Locate the cell with the specified text and output its (X, Y) center coordinate. 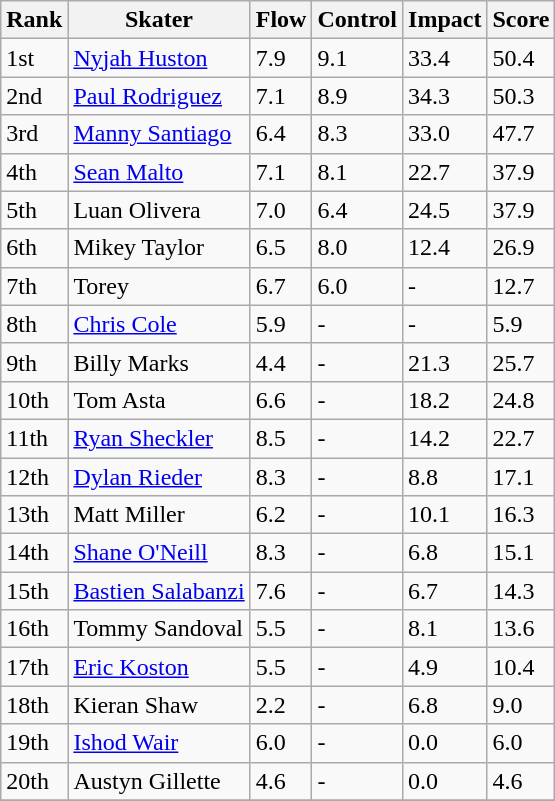
18th (34, 705)
Torey (159, 286)
33.0 (445, 134)
10.1 (445, 515)
8.5 (281, 438)
Skater (159, 20)
Billy Marks (159, 362)
Tom Asta (159, 400)
47.7 (521, 134)
50.4 (521, 58)
9th (34, 362)
Ryan Sheckler (159, 438)
24.8 (521, 400)
21.3 (445, 362)
Impact (445, 20)
6.2 (281, 515)
9.0 (521, 705)
8.8 (445, 477)
26.9 (521, 248)
17th (34, 667)
15.1 (521, 553)
10th (34, 400)
Control (358, 20)
11th (34, 438)
33.4 (445, 58)
Matt Miller (159, 515)
2.2 (281, 705)
17.1 (521, 477)
16.3 (521, 515)
Dylan Rieder (159, 477)
Chris Cole (159, 324)
12.7 (521, 286)
19th (34, 743)
7.6 (281, 591)
13th (34, 515)
Score (521, 20)
Kieran Shaw (159, 705)
8th (34, 324)
25.7 (521, 362)
Shane O'Neill (159, 553)
Paul Rodriguez (159, 96)
Luan Olivera (159, 210)
14.3 (521, 591)
Austyn Gillette (159, 781)
2nd (34, 96)
12th (34, 477)
34.3 (445, 96)
Rank (34, 20)
20th (34, 781)
Ishod Wair (159, 743)
1st (34, 58)
3rd (34, 134)
7.9 (281, 58)
16th (34, 629)
4th (34, 172)
Manny Santiago (159, 134)
12.4 (445, 248)
Mikey Taylor (159, 248)
8.0 (358, 248)
6th (34, 248)
4.9 (445, 667)
50.3 (521, 96)
Flow (281, 20)
14th (34, 553)
5th (34, 210)
6.6 (281, 400)
7th (34, 286)
14.2 (445, 438)
7.0 (281, 210)
Tommy Sandoval (159, 629)
9.1 (358, 58)
Sean Malto (159, 172)
4.4 (281, 362)
13.6 (521, 629)
10.4 (521, 667)
Nyjah Huston (159, 58)
8.9 (358, 96)
6.5 (281, 248)
18.2 (445, 400)
Eric Koston (159, 667)
24.5 (445, 210)
Bastien Salabanzi (159, 591)
15th (34, 591)
